Extract the (x, y) coordinate from the center of the cell holding the provided text.  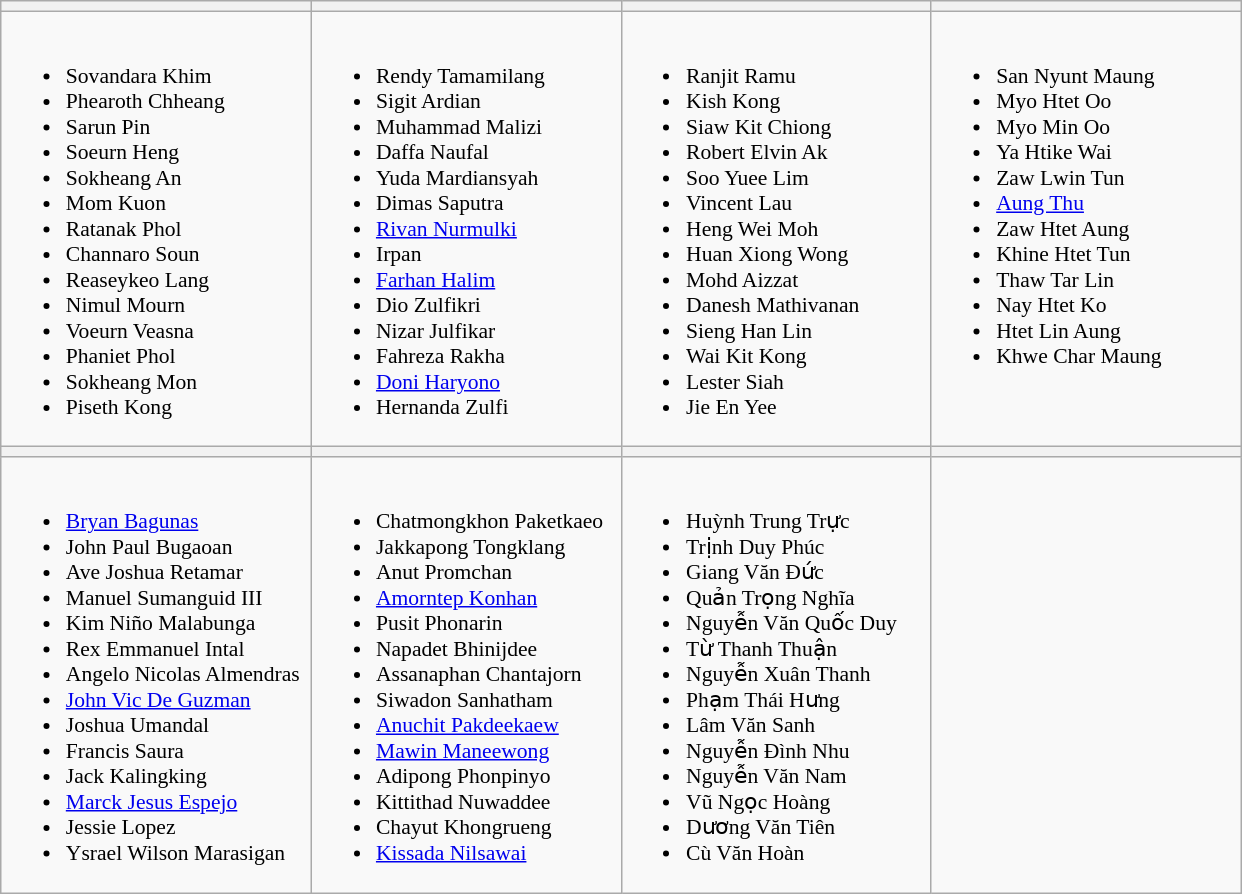
San Nyunt MaungMyo Htet OoMyo Min OoYa Htike WaiZaw Lwin TunAung ThuZaw Htet AungKhine Htet TunThaw Tar LinNay Htet KoHtet Lin AungKhwe Char Maung (1086, 229)
